Pinpoint the cell where the given text exists, returning its [x, y] midpoint coordinate. 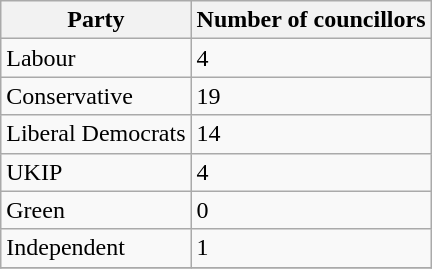
Liberal Democrats [96, 134]
1 [311, 248]
Green [96, 210]
19 [311, 96]
14 [311, 134]
Labour [96, 58]
Conservative [96, 96]
0 [311, 210]
Independent [96, 248]
Party [96, 20]
UKIP [96, 172]
Number of councillors [311, 20]
